For the text-containing cell, return its midpoint in [x, y] coordinate format. 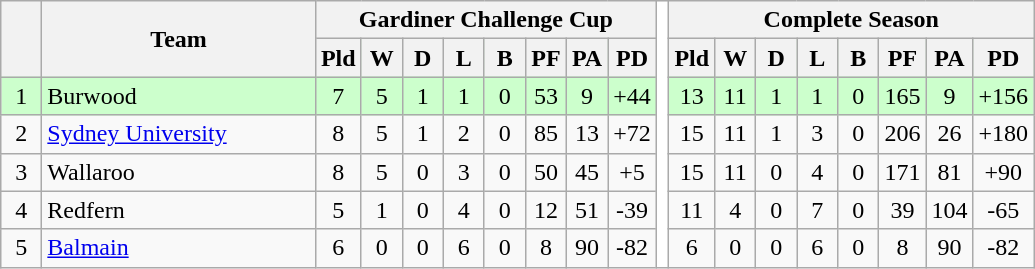
81 [950, 172]
12 [546, 210]
Burwood [179, 96]
Wallaroo [179, 172]
50 [546, 172]
104 [950, 210]
45 [586, 172]
85 [546, 134]
206 [902, 134]
-39 [632, 210]
+5 [632, 172]
Sydney University [179, 134]
Gardiner Challenge Cup [486, 20]
53 [546, 96]
26 [950, 134]
Redfern [179, 210]
+44 [632, 96]
+90 [1004, 172]
171 [902, 172]
Team [179, 39]
165 [902, 96]
Balmain [179, 248]
+156 [1004, 96]
51 [586, 210]
39 [902, 210]
Complete Season [852, 20]
+72 [632, 134]
-65 [1004, 210]
+180 [1004, 134]
